From the cell containing the given text, extract its center point as [X, Y] coordinate. 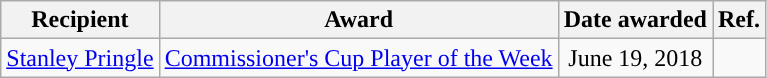
Commissioner's Cup Player of the Week [358, 58]
Stanley Pringle [80, 58]
June 19, 2018 [635, 58]
Award [358, 20]
Recipient [80, 20]
Ref. [738, 20]
Date awarded [635, 20]
